Pinpoint the cell where the given text exists, returning its [X, Y] midpoint coordinate. 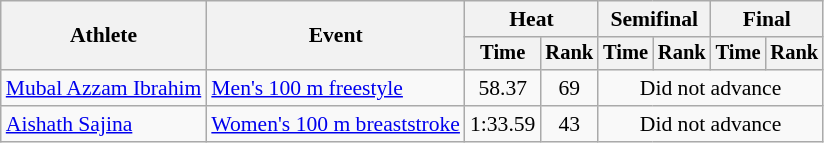
Event [336, 36]
Semifinal [654, 19]
Final [767, 19]
Aishath Sajina [104, 124]
58.37 [502, 88]
Women's 100 m breaststroke [336, 124]
Athlete [104, 36]
1:33.59 [502, 124]
43 [569, 124]
69 [569, 88]
Mubal Azzam Ibrahim [104, 88]
Men's 100 m freestyle [336, 88]
Heat [532, 19]
